Extract the [x, y] coordinate from the center of the cell holding the provided text.  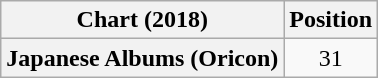
31 [331, 58]
Japanese Albums (Oricon) [142, 58]
Chart (2018) [142, 20]
Position [331, 20]
